Detect which cell encompasses the target text, then output its (X, Y) center coordinate. 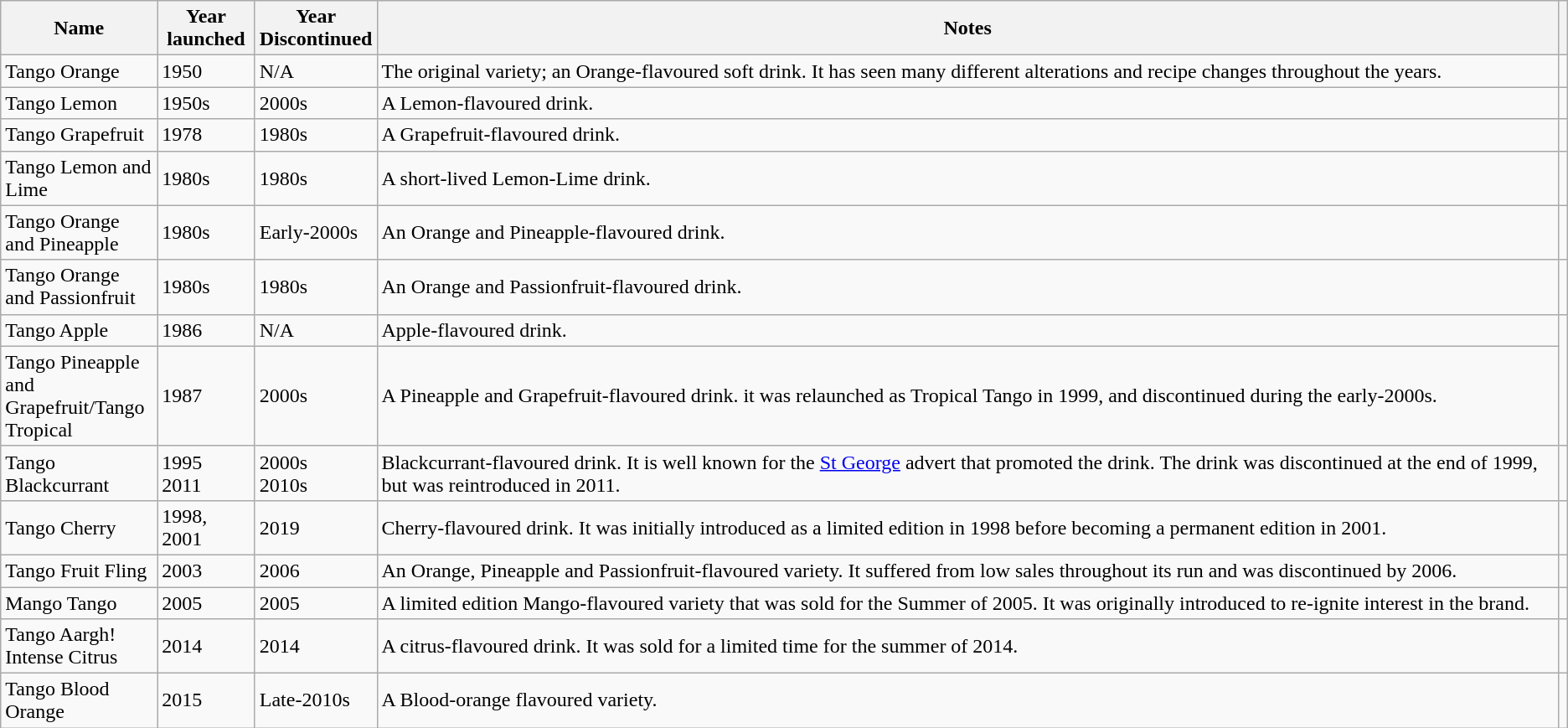
YearDiscontinued (316, 28)
Yearlaunched (206, 28)
2000s2010s (316, 472)
1950 (206, 71)
Tango Blood Orange (79, 700)
Tango Blackcurrant (79, 472)
1950s (206, 103)
1987 (206, 395)
Tango Cherry (79, 528)
1978 (206, 135)
Tango Orange and Passionfruit (79, 287)
Apple-flavoured drink. (967, 330)
1986 (206, 330)
1998, 2001 (206, 528)
Tango Pineapple and Grapefruit/Tango Tropical (79, 395)
2003 (206, 571)
Notes (967, 28)
A Grapefruit-flavoured drink. (967, 135)
Tango Lemon and Lime (79, 178)
Tango Fruit Fling (79, 571)
2015 (206, 700)
A Blood-orange flavoured variety. (967, 700)
A Pineapple and Grapefruit-flavoured drink. it was relaunched as Tropical Tango in 1999, and discontinued during the early-2000s. (967, 395)
Tango Aargh! Intense Citrus (79, 647)
Early-2000s (316, 233)
An Orange, Pineapple and Passionfruit-flavoured variety. It suffered from low sales throughout its run and was discontinued by 2006. (967, 571)
A short-lived Lemon-Lime drink. (967, 178)
19952011 (206, 472)
2006 (316, 571)
Tango Orange (79, 71)
Tango Apple (79, 330)
2019 (316, 528)
Tango Grapefruit (79, 135)
A citrus-flavoured drink. It was sold for a limited time for the summer of 2014. (967, 647)
The original variety; an Orange-flavoured soft drink. It has seen many different alterations and recipe changes throughout the years. (967, 71)
Tango Orange and Pineapple (79, 233)
Name (79, 28)
Tango Lemon (79, 103)
A limited edition Mango-flavoured variety that was sold for the Summer of 2005. It was originally introduced to re-ignite interest in the brand. (967, 602)
Mango Tango (79, 602)
Cherry-flavoured drink. It was initially introduced as a limited edition in 1998 before becoming a permanent edition in 2001. (967, 528)
A Lemon-flavoured drink. (967, 103)
An Orange and Pineapple-flavoured drink. (967, 233)
An Orange and Passionfruit-flavoured drink. (967, 287)
Late-2010s (316, 700)
